Provide the (X, Y) coordinate of the cell's center where the given text is located.  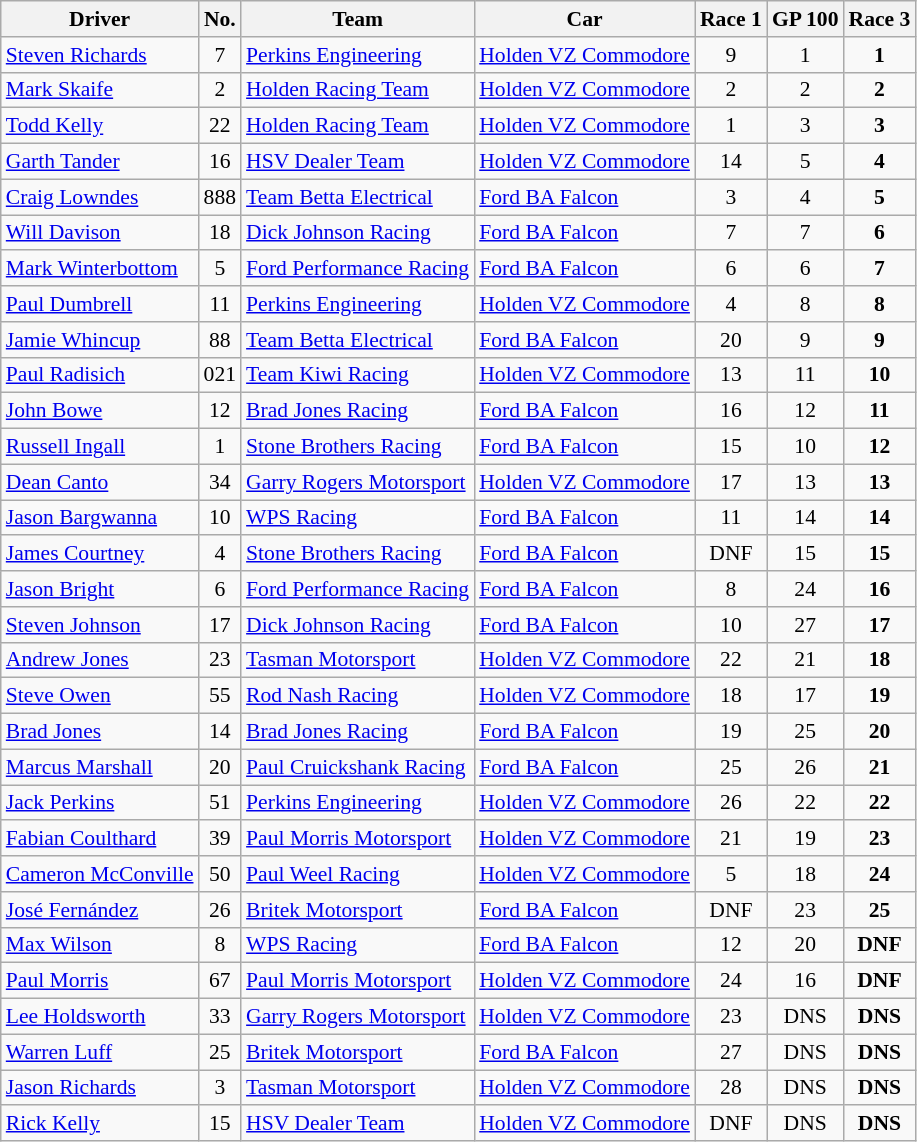
Jason Bright (100, 589)
Lee Holdsworth (100, 1017)
Paul Weel Racing (358, 874)
Will Davison (100, 233)
33 (220, 1017)
Steven Richards (100, 55)
Paul Cruickshank Racing (358, 767)
67 (220, 981)
Russell Ingall (100, 447)
Warren Luff (100, 1052)
55 (220, 696)
Cameron McConville (100, 874)
GP 100 (806, 19)
Paul Morris (100, 981)
021 (220, 375)
Jamie Whincup (100, 340)
Andrew Jones (100, 660)
28 (731, 1088)
James Courtney (100, 554)
Mark Skaife (100, 90)
Jack Perkins (100, 803)
88 (220, 340)
José Fernández (100, 910)
34 (220, 482)
Marcus Marshall (100, 767)
Dean Canto (100, 482)
Jason Bargwanna (100, 518)
51 (220, 803)
Mark Winterbottom (100, 269)
Race 3 (880, 19)
Max Wilson (100, 945)
Craig Lowndes (100, 197)
Paul Dumbrell (100, 304)
Race 1 (731, 19)
Driver (100, 19)
Jason Richards (100, 1088)
Rod Nash Racing (358, 696)
No. (220, 19)
John Bowe (100, 411)
Paul Radisich (100, 375)
Car (584, 19)
Todd Kelly (100, 126)
Rick Kelly (100, 1124)
Steven Johnson (100, 625)
Garth Tander (100, 162)
Brad Jones (100, 732)
50 (220, 874)
Steve Owen (100, 696)
Fabian Coulthard (100, 839)
888 (220, 197)
Team Kiwi Racing (358, 375)
39 (220, 839)
Team (358, 19)
